Provide the [x, y] coordinate of the cell's center where the given text is located.  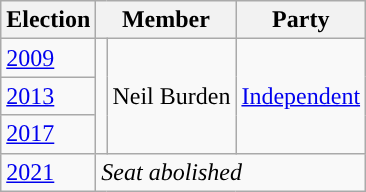
Election [48, 20]
Party [301, 20]
Independent [301, 96]
2013 [48, 96]
2017 [48, 134]
2021 [48, 172]
Seat abolished [231, 172]
Neil Burden [172, 96]
2009 [48, 58]
Member [166, 20]
